Find where the given text appears and provide that cell's center as [x, y] coordinate. 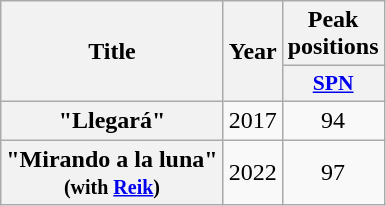
2022 [252, 172]
Peak positions [333, 34]
SPN [333, 84]
2017 [252, 120]
94 [333, 120]
"Llegará" [112, 120]
97 [333, 172]
"Mirando a la luna"(with Reik) [112, 172]
Year [252, 52]
Title [112, 52]
